Locate the cell with the specified text and output its [x, y] center coordinate. 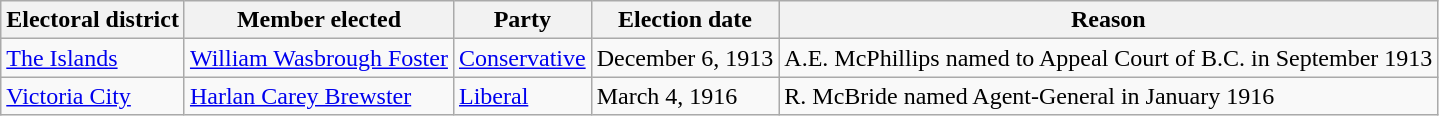
Liberal [522, 96]
Electoral district [93, 20]
March 4, 1916 [685, 96]
Harlan Carey Brewster [318, 96]
R. McBride named Agent-General in January 1916 [1108, 96]
Member elected [318, 20]
Party [522, 20]
Reason [1108, 20]
Victoria City [93, 96]
December 6, 1913 [685, 58]
Conservative [522, 58]
Election date [685, 20]
William Wasbrough Foster [318, 58]
The Islands [93, 58]
A.E. McPhillips named to Appeal Court of B.C. in September 1913 [1108, 58]
